Scan for the cell matching the given text and deliver its (x, y) coordinate at center. 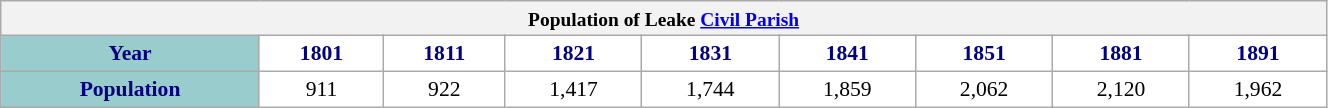
1881 (1122, 54)
922 (445, 90)
1801 (321, 54)
1851 (984, 54)
1,859 (848, 90)
911 (321, 90)
Population of Leake Civil Parish (664, 18)
1831 (710, 54)
1821 (574, 54)
2,062 (984, 90)
1,962 (1258, 90)
Year (130, 54)
1841 (848, 54)
1891 (1258, 54)
1,417 (574, 90)
1,744 (710, 90)
Population (130, 90)
2,120 (1122, 90)
1811 (445, 54)
